Capture the cell that displays the provided text and extract its [X, Y] central coordinate. 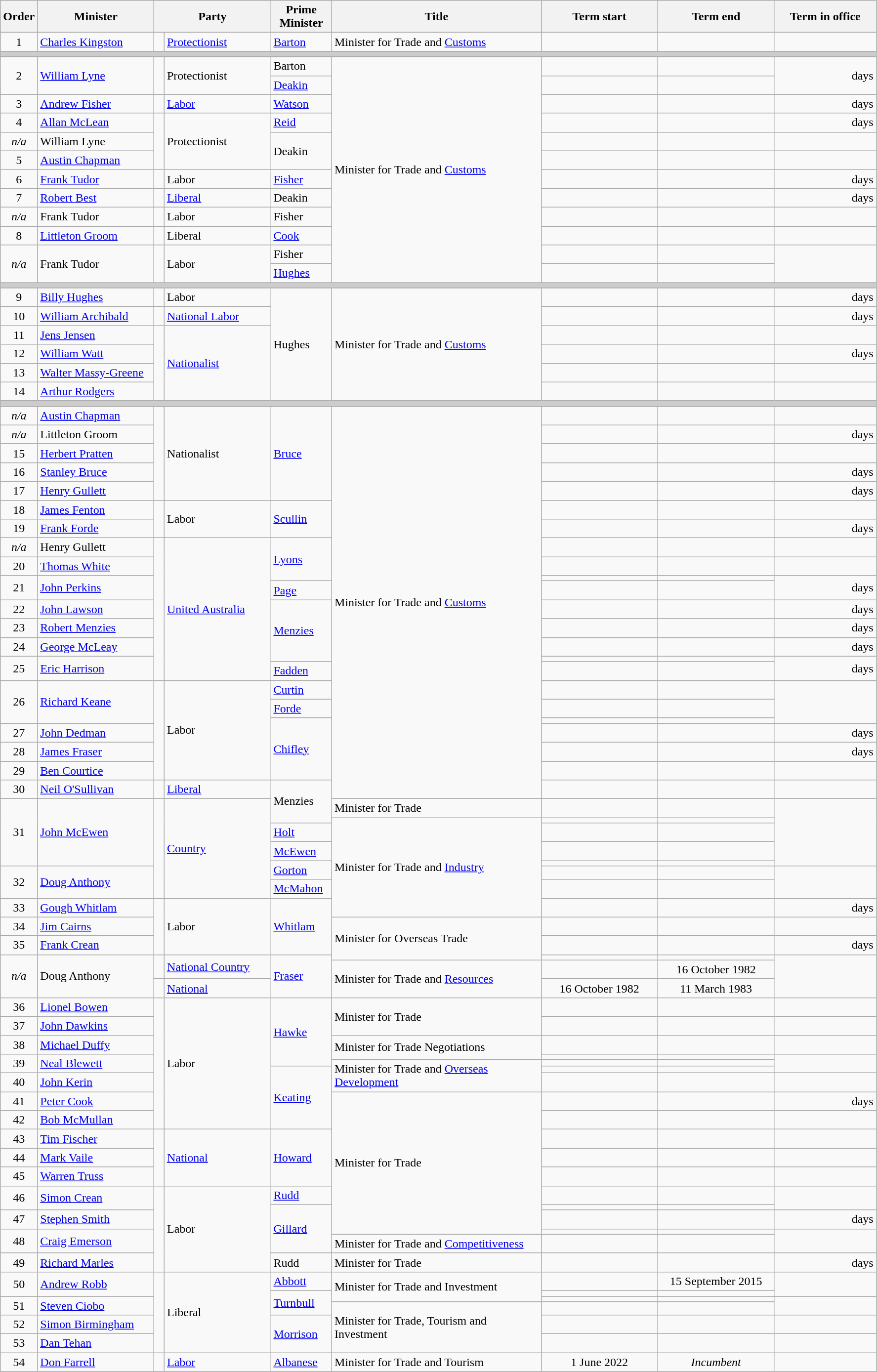
31 [19, 832]
Reid [301, 123]
Arthur Rodgers [96, 391]
Minister [96, 17]
21 [19, 588]
John McEwen [96, 832]
Term in office [825, 17]
13 [19, 373]
Howard [301, 1158]
6 [19, 179]
Whitlam [301, 926]
1 [19, 42]
27 [19, 733]
Michael Duffy [96, 1045]
52 [19, 1325]
William Archibald [96, 316]
36 [19, 1007]
Abbott [301, 1281]
39 [19, 1064]
Craig Emerson [96, 1241]
Incumbent [716, 1362]
Jim Cairns [96, 926]
40 [19, 1082]
Stanley Bruce [96, 472]
Frank Forde [96, 529]
McMahon [301, 889]
35 [19, 945]
United Australia [217, 610]
Term end [716, 17]
8 [19, 236]
Page [301, 590]
Billy Hughes [96, 297]
National Labor [217, 316]
George McLeay [96, 647]
Lionel Bowen [96, 1007]
Neil O'Sullivan [96, 790]
Steven Ciobo [96, 1306]
Fadden [301, 671]
Peter Cook [96, 1101]
2 [19, 76]
15 [19, 453]
Chifley [301, 749]
Order [19, 17]
Andrew Robb [96, 1284]
20 [19, 566]
30 [19, 790]
Robert Best [96, 198]
Andrew Fisher [96, 104]
53 [19, 1343]
Fraser [301, 976]
42 [19, 1120]
Neal Blewett [96, 1064]
12 [19, 354]
4 [19, 123]
18 [19, 509]
Bob McMullan [96, 1120]
James Fraser [96, 751]
Mark Vaile [96, 1158]
Frank Crean [96, 945]
Richard Marles [96, 1262]
Richard Keane [96, 702]
Don Farrell [96, 1362]
26 [19, 702]
24 [19, 647]
1 June 2022 [599, 1362]
John Dedman [96, 733]
Watson [301, 104]
Holt [301, 832]
Minister for Trade and Competitiveness [436, 1244]
Thomas White [96, 566]
John Lawson [96, 609]
25 [19, 668]
William Watt [96, 354]
29 [19, 770]
43 [19, 1139]
Herbert Pratten [96, 453]
Minister for Trade, Tourism and Investment [436, 1327]
Term start [599, 17]
Forde [301, 708]
Robert Menzies [96, 628]
Jens Jensen [96, 335]
Stephen Smith [96, 1219]
46 [19, 1198]
10 [19, 316]
Keating [301, 1098]
47 [19, 1219]
Allan McLean [96, 123]
Ben Courtice [96, 770]
John Perkins [96, 588]
Minister for Overseas Trade [436, 939]
33 [19, 908]
34 [19, 926]
Prime Minister [301, 17]
Dan Tehan [96, 1343]
Turnbull [301, 1302]
Eric Harrison [96, 668]
Party [212, 17]
3 [19, 104]
49 [19, 1262]
Gillard [301, 1229]
5 [19, 160]
National Country [217, 966]
Cook [301, 236]
17 [19, 491]
Lyons [301, 559]
Hawke [301, 1032]
15 September 2015 [716, 1281]
14 [19, 391]
Minister for Trade and Resources [436, 979]
11 March 1983 [716, 988]
9 [19, 297]
37 [19, 1026]
Simon Birmingham [96, 1325]
44 [19, 1158]
Morrison [301, 1334]
John Dawkins [96, 1026]
32 [19, 882]
19 [19, 529]
Curtin [301, 690]
48 [19, 1241]
54 [19, 1362]
50 [19, 1284]
Title [436, 17]
Bruce [301, 453]
Minister for Trade and Industry [436, 868]
Gorton [301, 870]
11 [19, 335]
Tim Fischer [96, 1139]
James Fenton [96, 509]
Minister for Trade and Overseas Development [436, 1076]
Minister for Trade Negotiations [436, 1047]
Country [217, 849]
Scullin [301, 519]
23 [19, 628]
Albanese [301, 1362]
38 [19, 1045]
Gough Whitlam [96, 908]
Minister for Trade and Investment [436, 1287]
John Kerin [96, 1082]
7 [19, 198]
16 [19, 472]
Warren Truss [96, 1176]
45 [19, 1176]
Minister for Trade and Tourism [436, 1362]
Walter Massy-Greene [96, 373]
51 [19, 1306]
28 [19, 751]
McEwen [301, 851]
22 [19, 609]
41 [19, 1101]
Simon Crean [96, 1198]
Charles Kingston [96, 42]
